Identify which cell holds the provided text, then report its [x, y] central coordinate. 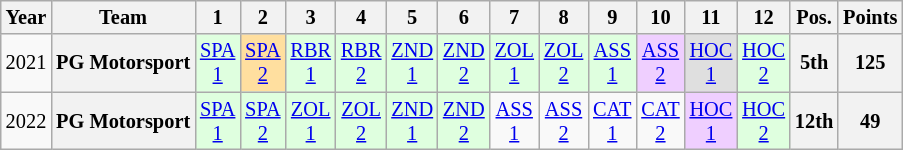
Points [870, 17]
2 [262, 17]
5 [412, 17]
2022 [26, 121]
12 [764, 17]
5th [814, 63]
Year [26, 17]
RBR2 [361, 63]
125 [870, 63]
Team [123, 17]
10 [660, 17]
12th [814, 121]
Pos. [814, 17]
7 [514, 17]
3 [310, 17]
2021 [26, 63]
6 [464, 17]
11 [712, 17]
4 [361, 17]
RBR1 [310, 63]
8 [564, 17]
CAT1 [612, 121]
CAT2 [660, 121]
49 [870, 121]
9 [612, 17]
1 [218, 17]
